Determine the [x, y] coordinate at the center of the cell enclosing the given text.  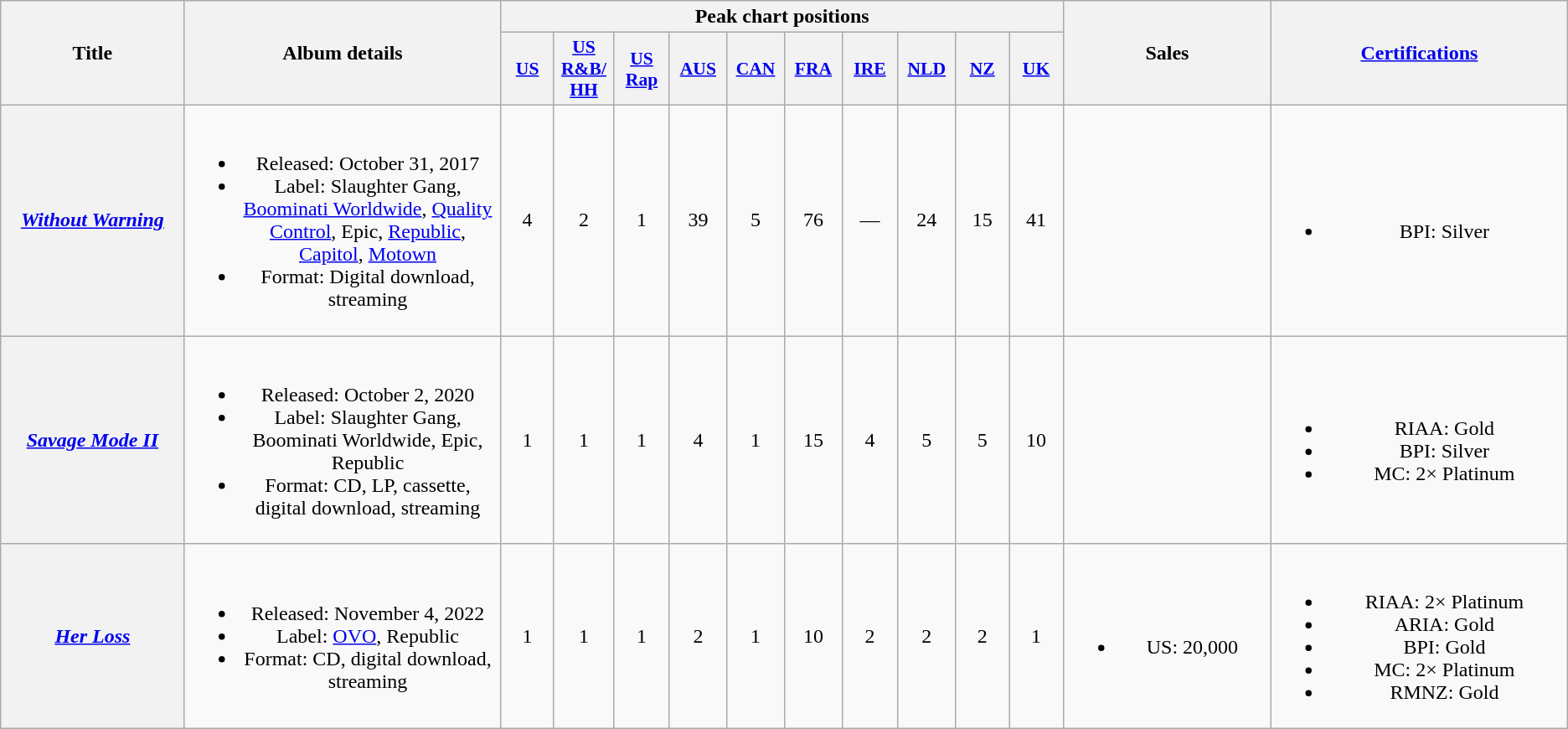
Released: October 2, 2020Label: Slaughter Gang, Boominati Worldwide, Epic, RepublicFormat: CD, LP, cassette, digital download, streaming [343, 439]
Her Loss [92, 637]
RIAA: GoldBPI: SilverMC: 2× Platinum [1420, 439]
Title [92, 54]
AUS [698, 69]
NZ [983, 69]
NLD [926, 69]
BPI: Silver [1420, 220]
Certifications [1420, 54]
US [528, 69]
Without Warning [92, 220]
Released: November 4, 2022Label: OVO, RepublicFormat: CD, digital download, streaming [343, 637]
76 [813, 220]
USR&B/HH [584, 69]
Savage Mode II [92, 439]
Sales [1167, 54]
41 [1037, 220]
Peak chart positions [782, 17]
RIAA: 2× PlatinumARIA: GoldBPI: GoldMC: 2× PlatinumRMNZ: Gold [1420, 637]
39 [698, 220]
— [869, 220]
Album details [343, 54]
CAN [756, 69]
IRE [869, 69]
FRA [813, 69]
USRap [642, 69]
UK [1037, 69]
US: 20,000 [1167, 637]
24 [926, 220]
